Search for the cell housing the specified text and yield its [X, Y] center coordinate. 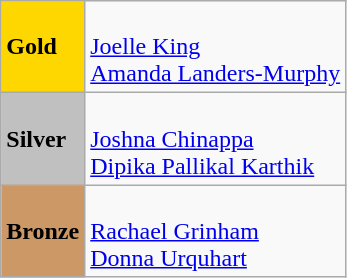
Silver [43, 139]
Joshna ChinappaDipika Pallikal Karthik [216, 139]
Joelle KingAmanda Landers-Murphy [216, 47]
Rachael GrinhamDonna Urquhart [216, 231]
Gold [43, 47]
Bronze [43, 231]
